Search for the cell housing the specified text and yield its [x, y] center coordinate. 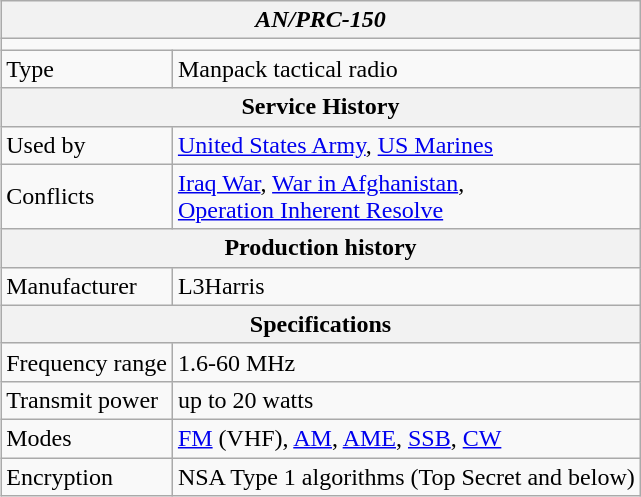
Modes [87, 438]
Specifications [321, 324]
Transmit power [87, 400]
Frequency range [87, 362]
Used by [87, 145]
Production history [321, 248]
NSA Type 1 algorithms (Top Secret and below) [406, 477]
Type [87, 69]
United States Army, US Marines [406, 145]
AN/PRC-150 [321, 20]
Iraq War, War in Afghanistan,Operation Inherent Resolve [406, 196]
Encryption [87, 477]
1.6-60 MHz [406, 362]
up to 20 watts [406, 400]
Manufacturer [87, 286]
Manpack tactical radio [406, 69]
Service History [321, 107]
Conflicts [87, 196]
FM (VHF), AM, AME, SSB, CW [406, 438]
L3Harris [406, 286]
